Determine the [x, y] coordinate at the center of the cell enclosing the given text.  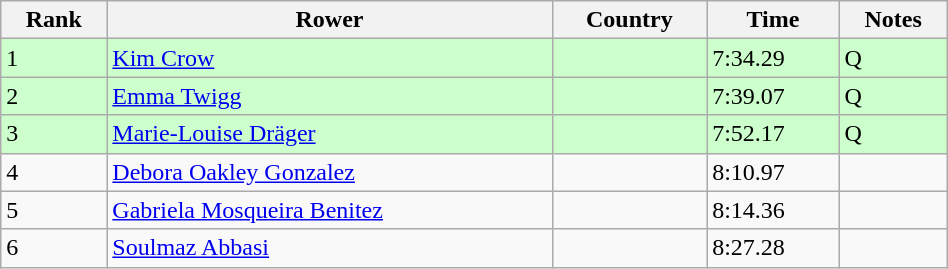
7:39.07 [773, 96]
2 [54, 96]
8:14.36 [773, 210]
8:10.97 [773, 172]
5 [54, 210]
7:52.17 [773, 134]
Country [630, 20]
6 [54, 248]
Rank [54, 20]
4 [54, 172]
Time [773, 20]
Debora Oakley Gonzalez [330, 172]
Notes [893, 20]
Rower [330, 20]
7:34.29 [773, 58]
Kim Crow [330, 58]
Soulmaz Abbasi [330, 248]
Marie-Louise Dräger [330, 134]
Gabriela Mosqueira Benitez [330, 210]
3 [54, 134]
8:27.28 [773, 248]
Emma Twigg [330, 96]
1 [54, 58]
